From the cell containing the given text, extract its center point as [x, y] coordinate. 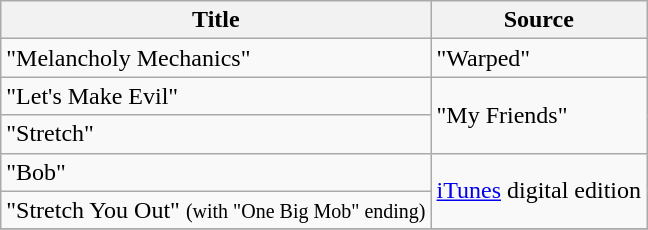
"Bob" [216, 172]
"My Friends" [539, 115]
"Warped" [539, 58]
Title [216, 20]
"Melancholy Mechanics" [216, 58]
iTunes digital edition [539, 191]
"Let's Make Evil" [216, 96]
"Stretch You Out" (with "One Big Mob" ending) [216, 210]
Source [539, 20]
"Stretch" [216, 134]
